Output the (x, y) coordinate of the center of the cell containing the given text.  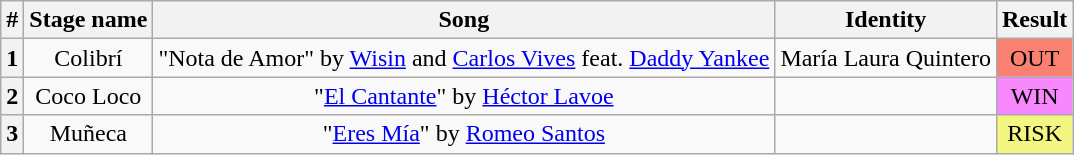
RISK (1034, 134)
WIN (1034, 96)
Colibrí (88, 58)
Song (464, 20)
Identity (886, 20)
Result (1034, 20)
"El Cantante" by Héctor Lavoe (464, 96)
"Nota de Amor" by Wisin and Carlos Vives feat. Daddy Yankee (464, 58)
OUT (1034, 58)
María Laura Quintero (886, 58)
1 (12, 58)
Stage name (88, 20)
2 (12, 96)
Coco Loco (88, 96)
3 (12, 134)
# (12, 20)
Muñeca (88, 134)
"Eres Mía" by Romeo Santos (464, 134)
